Return [x, y] of the center of cell containing provided text 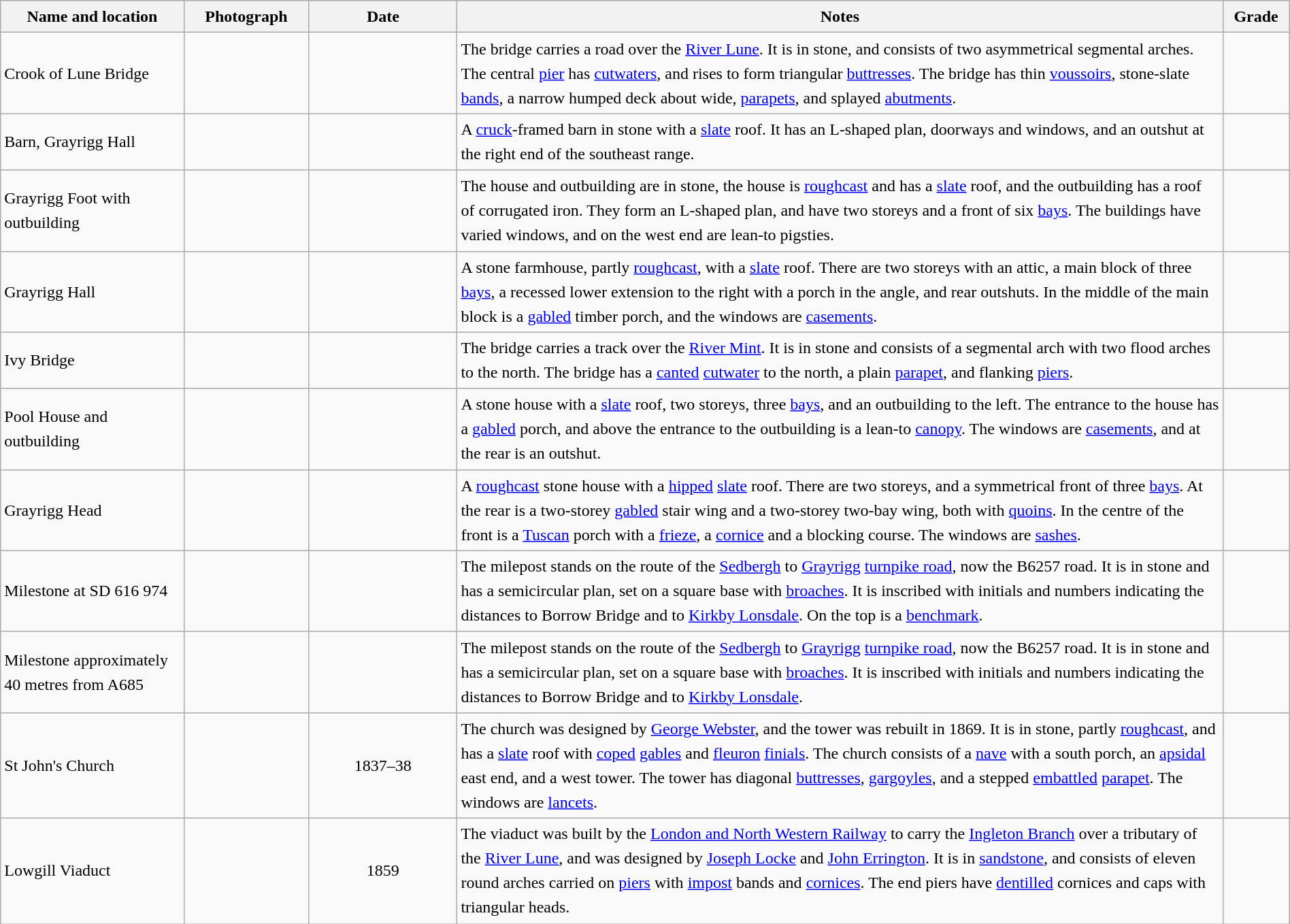
Grayrigg Foot with outbuilding [93, 211]
1859 [383, 871]
Photograph [246, 16]
Date [383, 16]
Lowgill Viaduct [93, 871]
Ivy Bridge [93, 361]
Milestone at SD 616 974 [93, 591]
Name and location [93, 16]
Barn, Grayrigg Hall [93, 142]
Notes [840, 16]
Grade [1256, 16]
Milestone approximately 40 metres from A685 [93, 672]
1837–38 [383, 765]
Pool House and outbuilding [93, 429]
St John's Church [93, 765]
Crook of Lune Bridge [93, 73]
Grayrigg Head [93, 510]
Grayrigg Hall [93, 291]
